Scan for the cell matching the given text and deliver its (X, Y) coordinate at center. 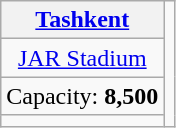
Tashkent (82, 20)
Capacity: 8,500 (82, 96)
JAR Stadium (82, 58)
